Provide the [X, Y] coordinate of the cell's center where the given text is located.  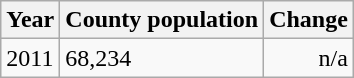
68,234 [162, 58]
Change [309, 20]
County population [162, 20]
Year [30, 20]
n/a [309, 58]
2011 [30, 58]
